Provide the [X, Y] coordinate of the cell's center where the given text is located.  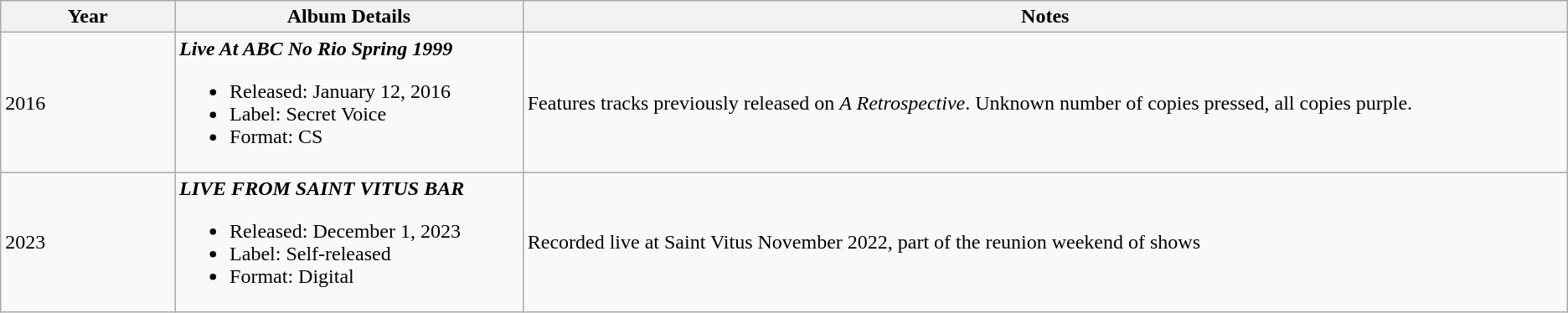
Notes [1045, 17]
Album Details [349, 17]
Live At ABC No Rio Spring 1999Released: January 12, 2016Label: Secret VoiceFormat: CS [349, 102]
2023 [88, 243]
Recorded live at Saint Vitus November 2022, part of the reunion weekend of shows [1045, 243]
2016 [88, 102]
Features tracks previously released on A Retrospective. Unknown number of copies pressed, all copies purple. [1045, 102]
Year [88, 17]
LIVE FROM SAINT VITUS BARReleased: December 1, 2023Label: Self-releasedFormat: Digital [349, 243]
